From the cell containing the given text, extract its center point as [X, Y] coordinate. 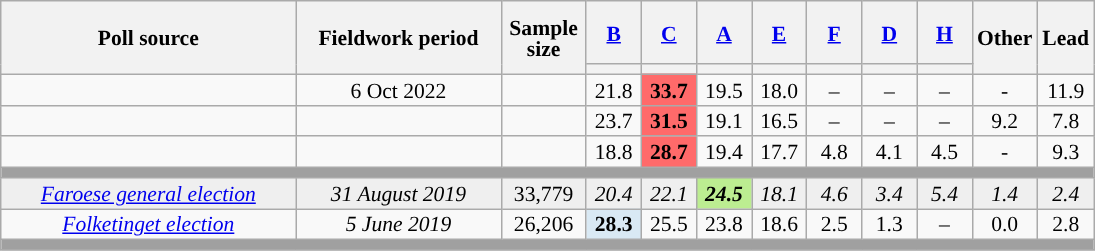
5 June 2019 [398, 224]
4.5 [944, 152]
11.9 [1066, 90]
17.7 [780, 152]
4.8 [834, 152]
5.4 [944, 194]
9.3 [1066, 152]
4.6 [834, 194]
21.8 [614, 90]
A [724, 32]
Poll source [148, 38]
25.5 [668, 224]
23.8 [724, 224]
2.8 [1066, 224]
16.5 [780, 120]
1.3 [890, 224]
19.5 [724, 90]
33,779 [544, 194]
18.8 [614, 152]
23.7 [614, 120]
26,206 [544, 224]
24.5 [724, 194]
18.1 [780, 194]
28.3 [614, 224]
Faroese general election [148, 194]
3.4 [890, 194]
2.4 [1066, 194]
18.6 [780, 224]
31 August 2019 [398, 194]
Lead [1066, 38]
31.5 [668, 120]
6 Oct 2022 [398, 90]
Sample size [544, 38]
Folketinget election [148, 224]
33.7 [668, 90]
H [944, 32]
F [834, 32]
E [780, 32]
Other [1004, 38]
0.0 [1004, 224]
20.4 [614, 194]
Fieldwork period [398, 38]
1.4 [1004, 194]
22.1 [668, 194]
4.1 [890, 152]
19.4 [724, 152]
D [890, 32]
18.0 [780, 90]
9.2 [1004, 120]
B [614, 32]
7.8 [1066, 120]
2.5 [834, 224]
C [668, 32]
19.1 [724, 120]
28.7 [668, 152]
